Return (x, y) of the center of cell containing provided text 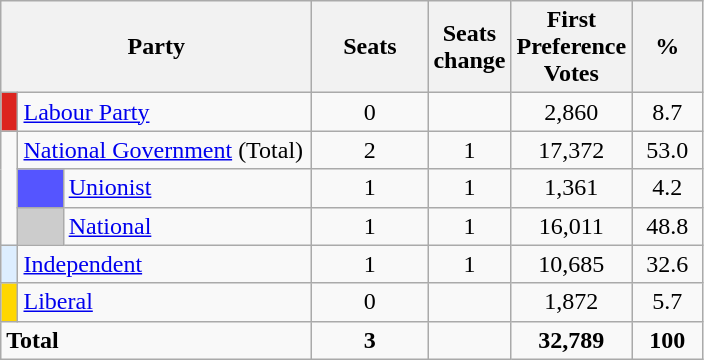
1,361 (572, 188)
Total (156, 340)
5.7 (668, 302)
% (668, 47)
National (188, 226)
53.0 (668, 150)
4.2 (668, 188)
First Preference Votes (572, 47)
16,011 (572, 226)
Independent (165, 264)
48.8 (668, 226)
National Government (Total) (165, 150)
2,860 (572, 112)
Unionist (188, 188)
2 (370, 150)
Seats (370, 47)
Seats change (470, 47)
Party (156, 47)
32,789 (572, 340)
1,872 (572, 302)
Labour Party (165, 112)
32.6 (668, 264)
Liberal (165, 302)
17,372 (572, 150)
10,685 (572, 264)
8.7 (668, 112)
100 (668, 340)
3 (370, 340)
